Detect which cell encompasses the target text, then output its [X, Y] center coordinate. 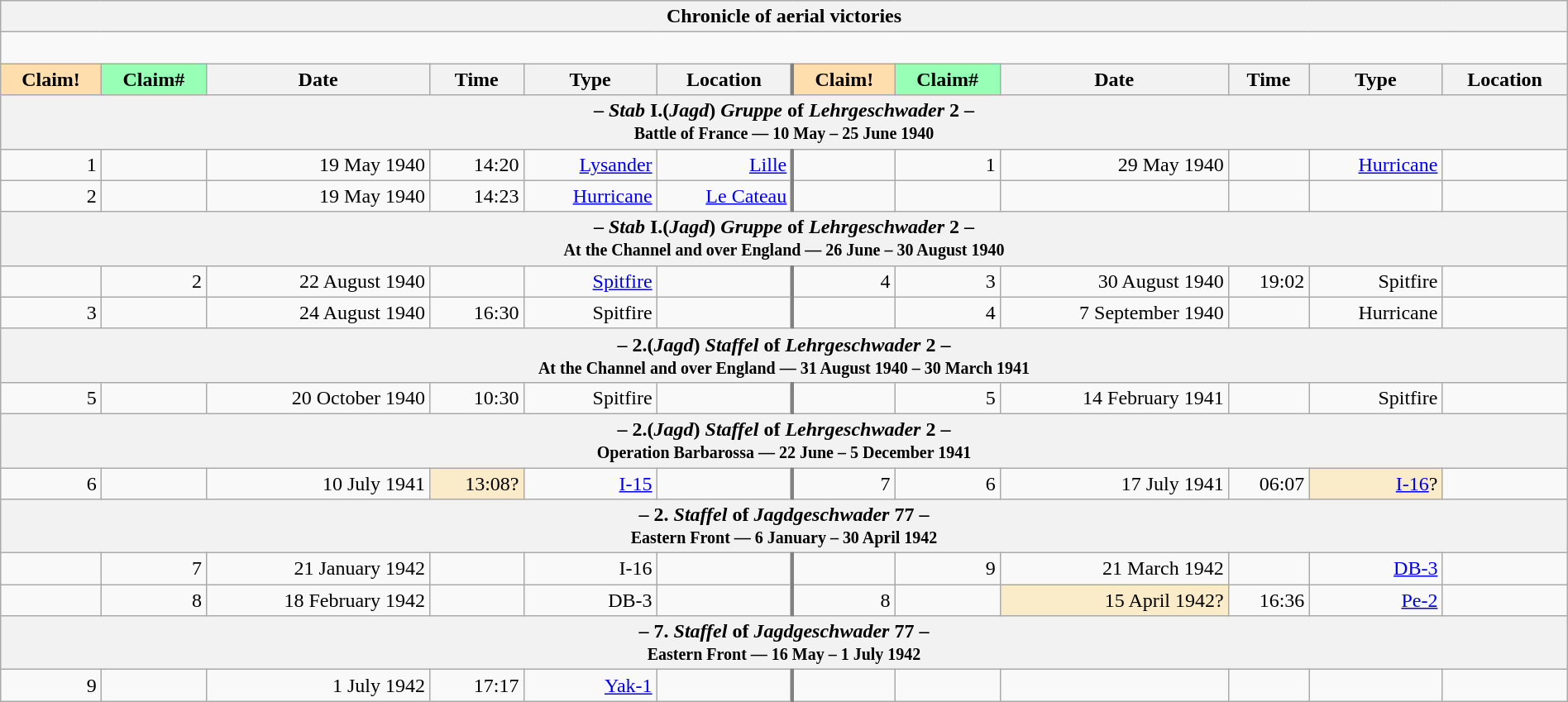
20 October 1940 [318, 398]
30 August 1940 [1114, 281]
– 2.(Jagd) Staffel of Lehrgeschwader 2 –Operation Barbarossa — 22 June – 5 December 1941 [784, 440]
13:08? [476, 484]
7 September 1940 [1114, 313]
22 August 1940 [318, 281]
Lille [724, 165]
16:36 [1269, 600]
Pe-2 [1376, 600]
Yak-1 [590, 685]
10 July 1941 [318, 484]
I-16 [590, 569]
– 2.(Jagd) Staffel of Lehrgeschwader 2 –At the Channel and over England — 31 August 1940 – 30 March 1941 [784, 356]
10:30 [476, 398]
I-15 [590, 484]
06:07 [1269, 484]
Lysander [590, 165]
17:17 [476, 685]
14 February 1941 [1114, 398]
21 March 1942 [1114, 569]
19:02 [1269, 281]
– Stab I.(Jagd) Gruppe of Lehrgeschwader 2 –At the Channel and over England — 26 June – 30 August 1940 [784, 238]
21 January 1942 [318, 569]
Chronicle of aerial victories [784, 17]
29 May 1940 [1114, 165]
– 2. Staffel of Jagdgeschwader 77 –Eastern Front — 6 January – 30 April 1942 [784, 526]
17 July 1941 [1114, 484]
14:20 [476, 165]
Le Cateau [724, 196]
24 August 1940 [318, 313]
16:30 [476, 313]
15 April 1942? [1114, 600]
14:23 [476, 196]
– 7. Staffel of Jagdgeschwader 77 –Eastern Front — 16 May – 1 July 1942 [784, 643]
– Stab I.(Jagd) Gruppe of Lehrgeschwader 2 –Battle of France — 10 May – 25 June 1940 [784, 122]
1 July 1942 [318, 685]
18 February 1942 [318, 600]
I-16? [1376, 484]
